Scan for the cell matching the given text and deliver its (x, y) coordinate at center. 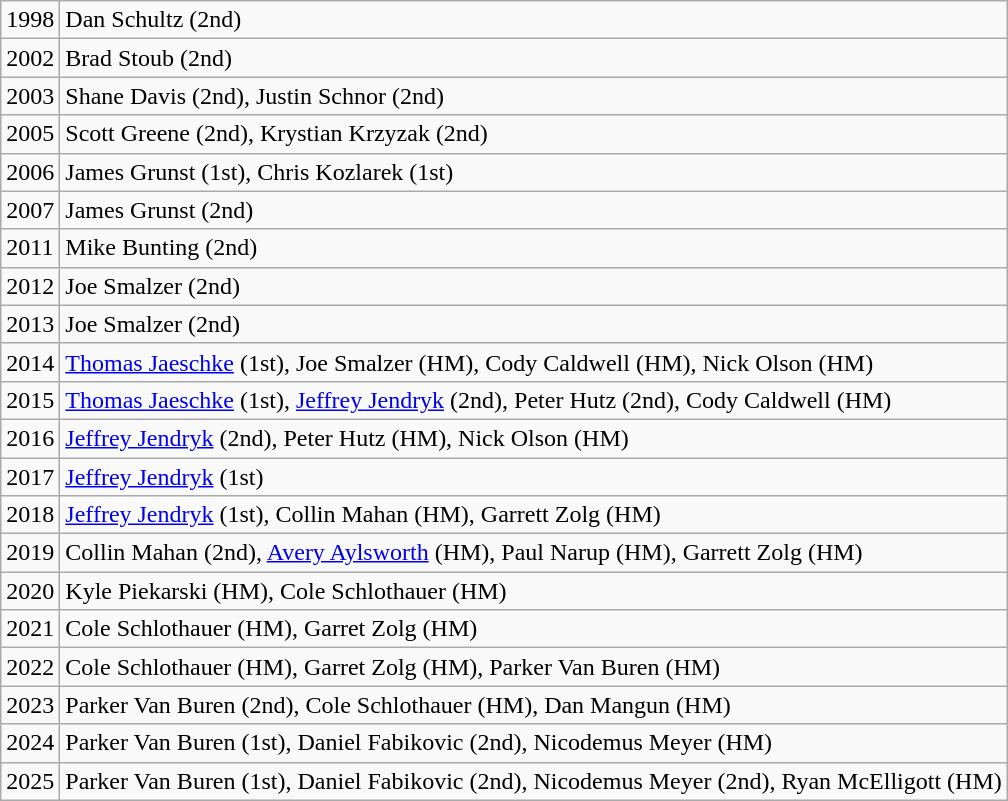
2023 (30, 705)
Thomas Jaeschke (1st), Jeffrey Jendryk (2nd), Peter Hutz (2nd), Cody Caldwell (HM) (534, 400)
2024 (30, 743)
2021 (30, 629)
Jeffrey Jendryk (1st) (534, 477)
Jeffrey Jendryk (1st), Collin Mahan (HM), Garrett Zolg (HM) (534, 515)
2013 (30, 324)
2003 (30, 96)
Shane Davis (2nd), Justin Schnor (2nd) (534, 96)
2019 (30, 553)
2020 (30, 591)
2015 (30, 400)
2007 (30, 210)
James Grunst (2nd) (534, 210)
Thomas Jaeschke (1st), Joe Smalzer (HM), Cody Caldwell (HM), Nick Olson (HM) (534, 362)
2018 (30, 515)
Dan Schultz (2nd) (534, 20)
2006 (30, 172)
Mike Bunting (2nd) (534, 248)
Kyle Piekarski (HM), Cole Schlothauer (HM) (534, 591)
2017 (30, 477)
Collin Mahan (2nd), Avery Aylsworth (HM), Paul Narup (HM), Garrett Zolg (HM) (534, 553)
Brad Stoub (2nd) (534, 58)
Parker Van Buren (1st), Daniel Fabikovic (2nd), Nicodemus Meyer (2nd), Ryan McElligott (HM) (534, 781)
Cole Schlothauer (HM), Garret Zolg (HM), Parker Van Buren (HM) (534, 667)
2002 (30, 58)
Parker Van Buren (2nd), Cole Schlothauer (HM), Dan Mangun (HM) (534, 705)
2012 (30, 286)
2005 (30, 134)
Cole Schlothauer (HM), Garret Zolg (HM) (534, 629)
2022 (30, 667)
James Grunst (1st), Chris Kozlarek (1st) (534, 172)
2014 (30, 362)
Scott Greene (2nd), Krystian Krzyzak (2nd) (534, 134)
1998 (30, 20)
2011 (30, 248)
2025 (30, 781)
2016 (30, 438)
Parker Van Buren (1st), Daniel Fabikovic (2nd), Nicodemus Meyer (HM) (534, 743)
Jeffrey Jendryk (2nd), Peter Hutz (HM), Nick Olson (HM) (534, 438)
